Determine the [X, Y] coordinate at the center of the cell enclosing the given text.  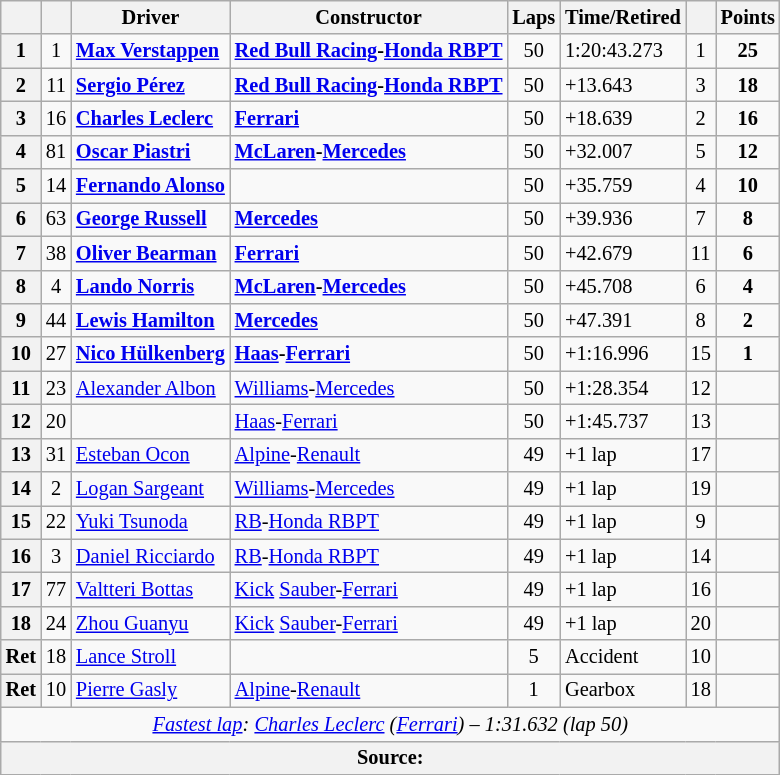
Logan Sargeant [150, 489]
+13.643 [623, 85]
Fernando Alonso [150, 186]
Driver [150, 17]
1:20:43.273 [623, 51]
Laps [534, 17]
19 [701, 489]
Esteban Ocon [150, 455]
38 [56, 253]
George Russell [150, 219]
Max Verstappen [150, 51]
Source: [390, 758]
25 [748, 51]
Fastest lap: Charles Leclerc (Ferrari) – 1:31.632 (lap 50) [390, 724]
Lewis Hamilton [150, 320]
Lando Norris [150, 287]
Accident [623, 657]
Valtteri Bottas [150, 589]
+35.759 [623, 186]
77 [56, 589]
63 [56, 219]
Alexander Albon [150, 388]
27 [56, 354]
44 [56, 320]
Lance Stroll [150, 657]
Pierre Gasly [150, 690]
23 [56, 388]
31 [56, 455]
+32.007 [623, 152]
81 [56, 152]
Nico Hülkenberg [150, 354]
Points [748, 17]
Gearbox [623, 690]
Daniel Ricciardo [150, 556]
Zhou Guanyu [150, 623]
+42.679 [623, 253]
+18.639 [623, 118]
+45.708 [623, 287]
+1:28.354 [623, 388]
+1:16.996 [623, 354]
Charles Leclerc [150, 118]
+39.936 [623, 219]
24 [56, 623]
Sergio Pérez [150, 85]
Yuki Tsunoda [150, 522]
Constructor [369, 17]
22 [56, 522]
+47.391 [623, 320]
Time/Retired [623, 17]
Oscar Piastri [150, 152]
Oliver Bearman [150, 253]
+1:45.737 [623, 421]
